Detect which cell encompasses the target text, then output its [X, Y] center coordinate. 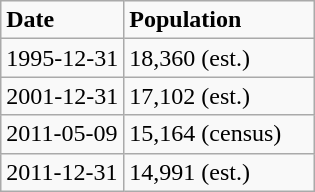
2011-12-31 [62, 172]
1995-12-31 [62, 58]
Date [62, 20]
18,360 (est.) [220, 58]
14,991 (est.) [220, 172]
2001-12-31 [62, 96]
17,102 (est.) [220, 96]
15,164 (census) [220, 134]
2011-05-09 [62, 134]
Population [220, 20]
